Scan for the cell matching the given text and deliver its (X, Y) coordinate at center. 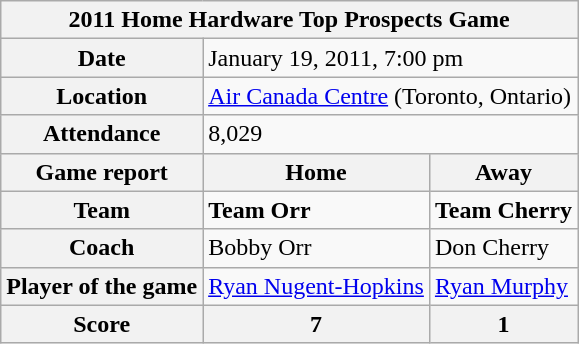
Score (102, 324)
Ryan Murphy (503, 286)
Team (102, 210)
Player of the game (102, 286)
Ryan Nugent-Hopkins (316, 286)
Location (102, 96)
January 19, 2011, 7:00 pm (390, 58)
Bobby Orr (316, 248)
Date (102, 58)
Attendance (102, 134)
Don Cherry (503, 248)
7 (316, 324)
Coach (102, 248)
Game report (102, 172)
8,029 (390, 134)
Home (316, 172)
Team Orr (316, 210)
1 (503, 324)
2011 Home Hardware Top Prospects Game (290, 20)
Team Cherry (503, 210)
Air Canada Centre (Toronto, Ontario) (390, 96)
Away (503, 172)
